Identify which cell holds the provided text, then report its [x, y] central coordinate. 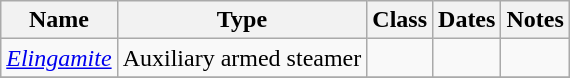
Elingamite [59, 58]
Notes [535, 20]
Dates [467, 20]
Type [242, 20]
Class [400, 20]
Auxiliary armed steamer [242, 58]
Name [59, 20]
